Return the (X, Y) coordinate for the center point of the cell that contains the specified text.  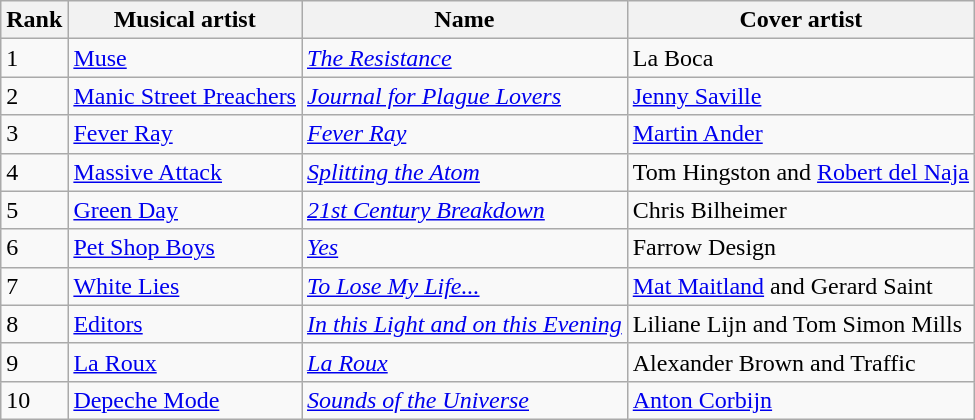
Farrow Design (800, 248)
Splitting the Atom (465, 172)
Editors (185, 324)
21st Century Breakdown (465, 210)
Yes (465, 248)
5 (34, 210)
Rank (34, 20)
Journal for Plague Lovers (465, 96)
The Resistance (465, 58)
Muse (185, 58)
La Boca (800, 58)
Massive Attack (185, 172)
9 (34, 362)
Anton Corbijn (800, 400)
Pet Shop Boys (185, 248)
Mat Maitland and Gerard Saint (800, 286)
1 (34, 58)
Manic Street Preachers (185, 96)
8 (34, 324)
Sounds of the Universe (465, 400)
6 (34, 248)
Musical artist (185, 20)
2 (34, 96)
Depeche Mode (185, 400)
10 (34, 400)
Chris Bilheimer (800, 210)
Jenny Saville (800, 96)
In this Light and on this Evening (465, 324)
Green Day (185, 210)
Cover artist (800, 20)
Martin Ander (800, 134)
4 (34, 172)
Alexander Brown and Traffic (800, 362)
To Lose My Life... (465, 286)
7 (34, 286)
Name (465, 20)
3 (34, 134)
Tom Hingston and Robert del Naja (800, 172)
White Lies (185, 286)
Liliane Lijn and Tom Simon Mills (800, 324)
